Search for the cell housing the specified text and yield its (X, Y) center coordinate. 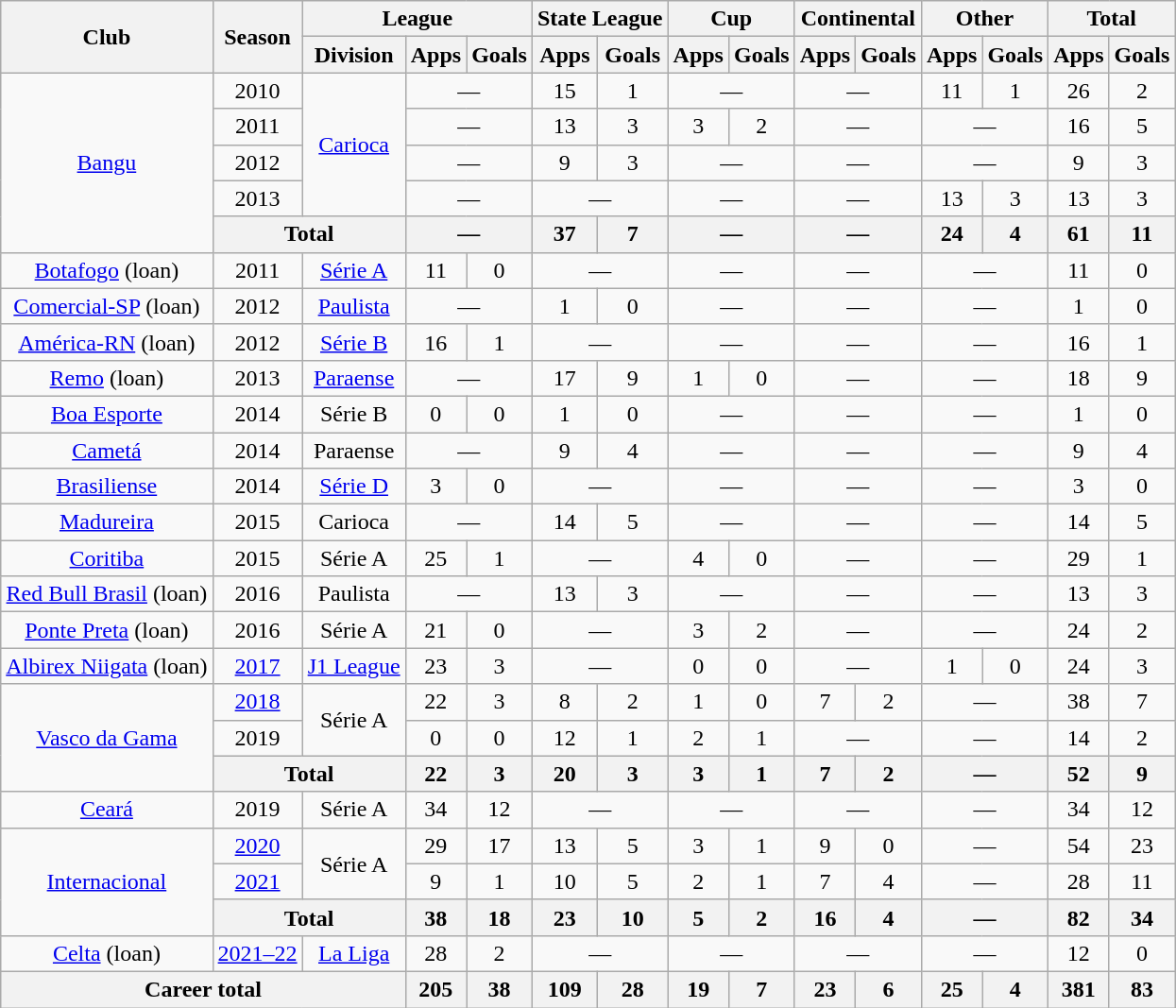
Madureira (107, 522)
2021–22 (257, 953)
Comercial-SP (loan) (107, 306)
109 (565, 989)
20 (565, 774)
State League (600, 19)
Remo (loan) (107, 378)
37 (565, 234)
Série D (353, 487)
Boa Esporte (107, 414)
6 (889, 989)
Vasco da Gama (107, 738)
Club (107, 37)
205 (435, 989)
8 (565, 702)
15 (565, 91)
América-RN (loan) (107, 342)
Brasiliense (107, 487)
2018 (257, 702)
Career total (203, 989)
19 (698, 989)
Bangu (107, 162)
54 (1079, 846)
Ceará (107, 810)
52 (1079, 774)
26 (1079, 91)
21 (435, 630)
Celta (loan) (107, 953)
2010 (257, 91)
J1 League (353, 666)
Ponte Preta (loan) (107, 630)
Season (257, 37)
2017 (257, 666)
Division (353, 55)
Continental (858, 19)
2020 (257, 846)
83 (1142, 989)
381 (1079, 989)
Cametá (107, 451)
2021 (257, 881)
League (418, 19)
La Liga (353, 953)
Botafogo (loan) (107, 270)
Albirex Niigata (loan) (107, 666)
82 (1079, 917)
61 (1079, 234)
Other (984, 19)
Coritiba (107, 558)
Internacional (107, 881)
Cup (731, 19)
Red Bull Brasil (loan) (107, 594)
